Determine the (X, Y) coordinate at the center of the cell enclosing the given text.  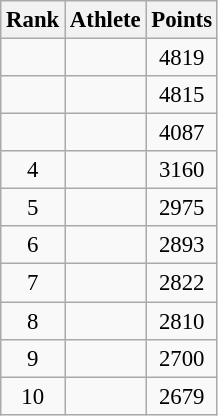
7 (33, 283)
5 (33, 208)
2975 (182, 208)
Athlete (106, 20)
10 (33, 396)
Points (182, 20)
4815 (182, 95)
8 (33, 321)
9 (33, 358)
6 (33, 245)
2893 (182, 245)
4819 (182, 58)
4 (33, 170)
2822 (182, 283)
Rank (33, 20)
2679 (182, 396)
2810 (182, 321)
4087 (182, 133)
3160 (182, 170)
2700 (182, 358)
